Extract the [x, y] coordinate from the center of the cell holding the provided text.  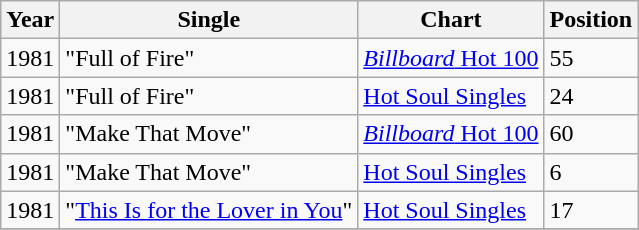
Single [209, 20]
6 [591, 172]
17 [591, 210]
60 [591, 134]
Year [30, 20]
24 [591, 96]
"This Is for the Lover in You" [209, 210]
Position [591, 20]
55 [591, 58]
Chart [451, 20]
